Capture the cell that displays the provided text and extract its (X, Y) central coordinate. 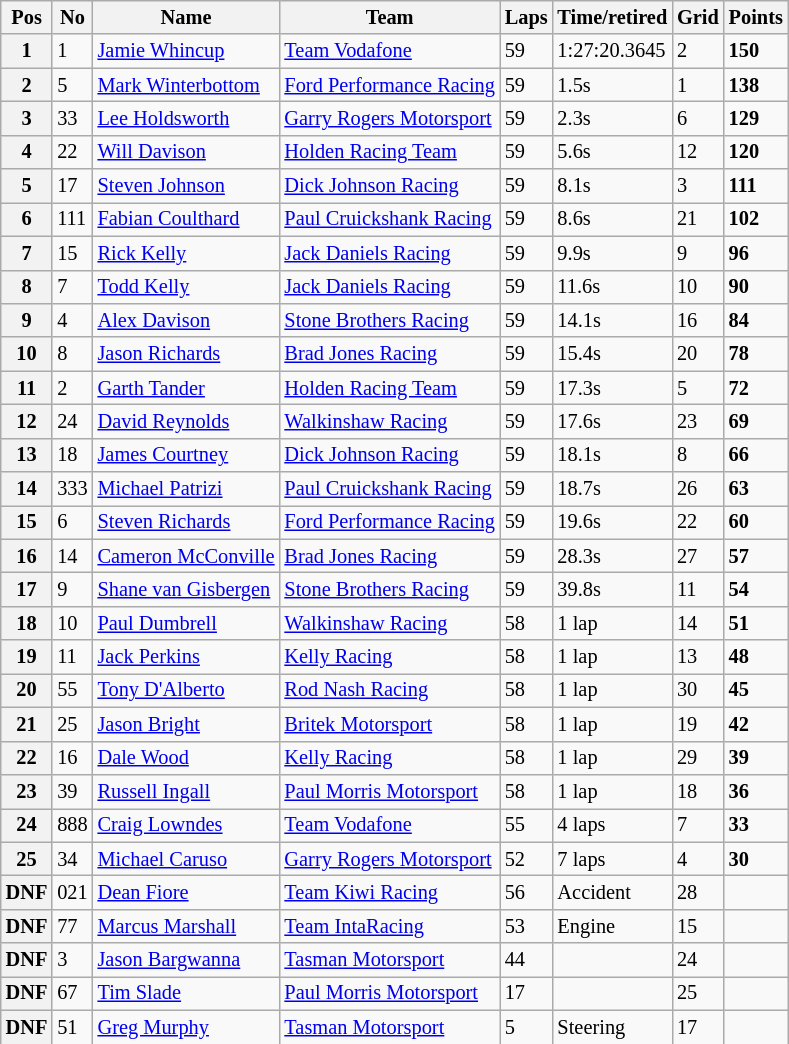
Points (756, 17)
Laps (526, 17)
120 (756, 152)
60 (756, 522)
67 (72, 993)
8.6s (613, 219)
56 (526, 892)
69 (756, 421)
84 (756, 320)
James Courtney (186, 455)
27 (698, 556)
Britek Motorsport (389, 724)
9.9s (613, 253)
Jason Bright (186, 724)
Grid (698, 17)
Shane van Gisbergen (186, 589)
18.1s (613, 455)
57 (756, 556)
45 (756, 690)
102 (756, 219)
Dean Fiore (186, 892)
Time/retired (613, 17)
Rick Kelly (186, 253)
No (72, 17)
Jack Perkins (186, 657)
42 (756, 724)
150 (756, 51)
Marcus Marshall (186, 926)
Michael Caruso (186, 859)
138 (756, 85)
17.3s (613, 388)
8.1s (613, 186)
Team Kiwi Racing (389, 892)
Accident (613, 892)
72 (756, 388)
Tim Slade (186, 993)
Lee Holdsworth (186, 118)
Team (389, 17)
Engine (613, 926)
34 (72, 859)
36 (756, 791)
11.6s (613, 287)
90 (756, 287)
Tony D'Alberto (186, 690)
Paul Dumbrell (186, 623)
Steering (613, 1027)
19.6s (613, 522)
Cameron McConville (186, 556)
Michael Patrizi (186, 489)
Russell Ingall (186, 791)
53 (526, 926)
Mark Winterbottom (186, 85)
14.1s (613, 320)
15.4s (613, 354)
28.3s (613, 556)
7 laps (613, 859)
David Reynolds (186, 421)
Todd Kelly (186, 287)
333 (72, 489)
17.6s (613, 421)
77 (72, 926)
2.3s (613, 118)
54 (756, 589)
Steven Johnson (186, 186)
39.8s (613, 589)
Steven Richards (186, 522)
78 (756, 354)
Craig Lowndes (186, 825)
5.6s (613, 152)
Will Davison (186, 152)
29 (698, 758)
Jason Bargwanna (186, 960)
96 (756, 253)
66 (756, 455)
Pos (27, 17)
129 (756, 118)
18.7s (613, 489)
1:27:20.3645 (613, 51)
26 (698, 489)
63 (756, 489)
Jason Richards (186, 354)
Team IntaRacing (389, 926)
Alex Davison (186, 320)
021 (72, 892)
Name (186, 17)
48 (756, 657)
28 (698, 892)
Greg Murphy (186, 1027)
4 laps (613, 825)
888 (72, 825)
Dale Wood (186, 758)
Fabian Coulthard (186, 219)
44 (526, 960)
1.5s (613, 85)
Jamie Whincup (186, 51)
Garth Tander (186, 388)
52 (526, 859)
Rod Nash Racing (389, 690)
